Scan for the cell matching the given text and deliver its (x, y) coordinate at center. 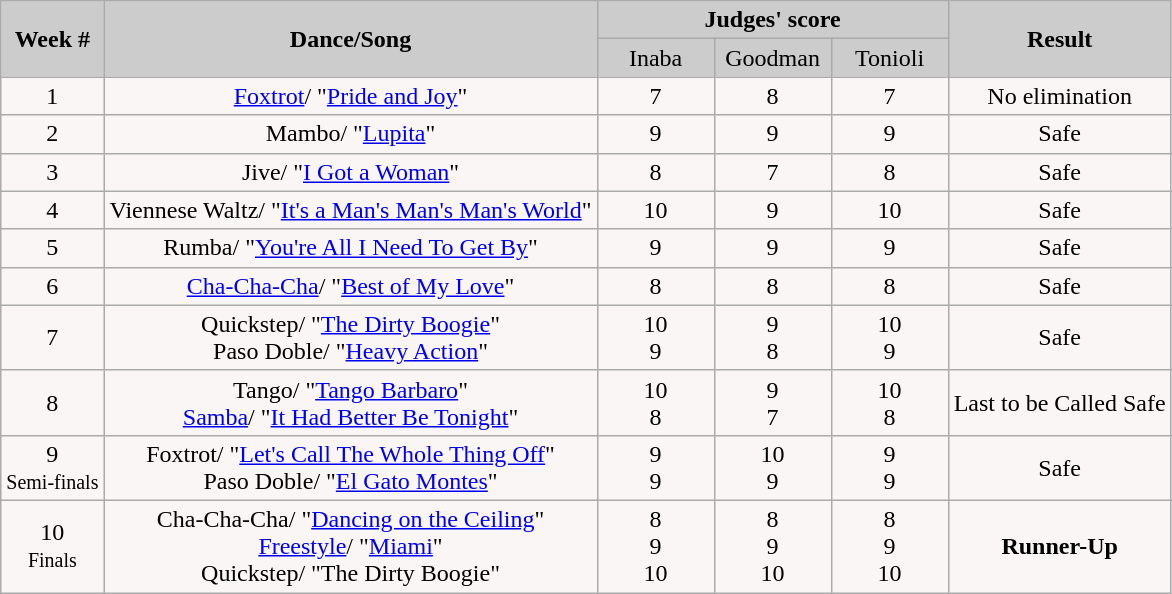
Last to be Called Safe (1060, 402)
Judges' score (772, 20)
Foxtrot/ "Pride and Joy" (350, 96)
Rumba/ "You're All I Need To Get By" (350, 248)
Foxtrot/ "Let's Call The Whole Thing Off"Paso Doble/ "El Gato Montes" (350, 468)
Tonioli (890, 58)
4 (52, 210)
5 (52, 248)
Cha-Cha-Cha/ "Dancing on the Ceiling"Freestyle/ "Miami"Quickstep/ "The Dirty Boogie" (350, 546)
6 (52, 286)
Viennese Waltz/ "It's a Man's Man's Man's World" (350, 210)
Result (1060, 39)
97 (772, 402)
3 (52, 172)
1 (52, 96)
Runner-Up (1060, 546)
2 (52, 134)
Dance/Song (350, 39)
9Semi-finals (52, 468)
Goodman (772, 58)
Tango/ "Tango Barbaro"Samba/ "It Had Better Be Tonight" (350, 402)
Inaba (656, 58)
10Finals (52, 546)
No elimination (1060, 96)
Quickstep/ "The Dirty Boogie"Paso Doble/ "Heavy Action" (350, 338)
Jive/ "I Got a Woman" (350, 172)
98 (772, 338)
Cha-Cha-Cha/ "Best of My Love" (350, 286)
Mambo/ "Lupita" (350, 134)
Week # (52, 39)
